Locate the cell with the specified text and output its [X, Y] center coordinate. 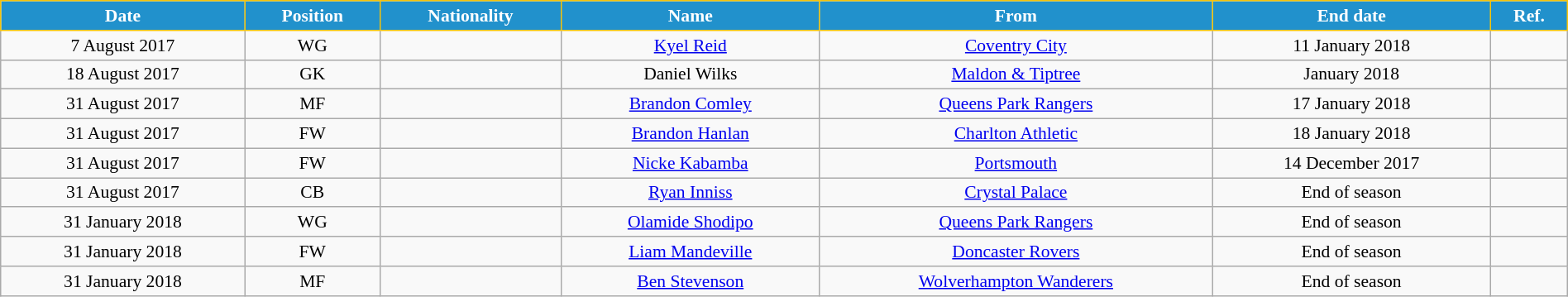
17 January 2018 [1351, 104]
7 August 2017 [122, 46]
Liam Mandeville [690, 251]
14 December 2017 [1351, 163]
Wolverhampton Wanderers [1016, 281]
Ref. [1530, 16]
Ryan Inniss [690, 193]
Name [690, 16]
From [1016, 16]
Position [313, 16]
Brandon Comley [690, 104]
January 2018 [1351, 74]
Brandon Hanlan [690, 134]
Maldon & Tiptree [1016, 74]
Olamide Shodipo [690, 223]
GK [313, 74]
Doncaster Rovers [1016, 251]
Charlton Athletic [1016, 134]
Daniel Wilks [690, 74]
Date [122, 16]
18 August 2017 [122, 74]
Nicke Kabamba [690, 163]
Nationality [470, 16]
Crystal Palace [1016, 193]
11 January 2018 [1351, 46]
Coventry City [1016, 46]
Kyel Reid [690, 46]
Portsmouth [1016, 163]
18 January 2018 [1351, 134]
End date [1351, 16]
CB [313, 193]
Ben Stevenson [690, 281]
